Detect which cell encompasses the target text, then output its (X, Y) center coordinate. 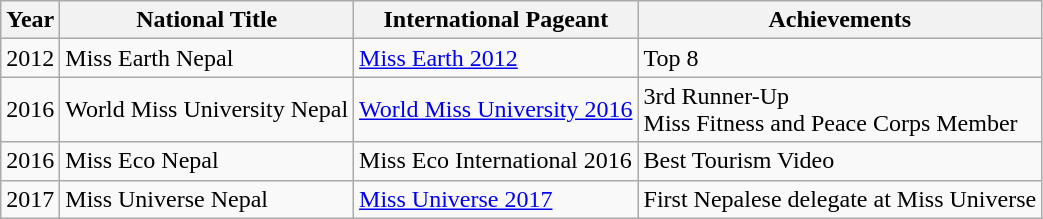
3rd Runner-UpMiss Fitness and Peace Corps Member (840, 110)
First Nepalese delegate at Miss Universe (840, 199)
World Miss University Nepal (207, 110)
Achievements (840, 20)
International Pageant (496, 20)
Miss Universe 2017 (496, 199)
Miss Eco International 2016 (496, 161)
Miss Earth Nepal (207, 58)
2012 (30, 58)
2017 (30, 199)
Top 8 (840, 58)
Miss Universe Nepal (207, 199)
Miss Earth 2012 (496, 58)
Year (30, 20)
National Title (207, 20)
Best Tourism Video (840, 161)
World Miss University 2016 (496, 110)
Miss Eco Nepal (207, 161)
